Return (X, Y) of the center of cell containing provided text 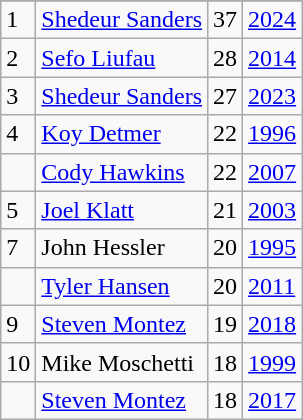
1 (18, 20)
2014 (272, 58)
1996 (272, 134)
2007 (272, 172)
37 (226, 20)
2017 (272, 400)
Tyler Hansen (122, 286)
1999 (272, 362)
19 (226, 324)
10 (18, 362)
5 (18, 210)
7 (18, 248)
2018 (272, 324)
27 (226, 96)
28 (226, 58)
2024 (272, 20)
Joel Klatt (122, 210)
Sefo Liufau (122, 58)
3 (18, 96)
Mike Moschetti (122, 362)
Koy Detmer (122, 134)
2023 (272, 96)
2003 (272, 210)
2 (18, 58)
John Hessler (122, 248)
4 (18, 134)
21 (226, 210)
2011 (272, 286)
Cody Hawkins (122, 172)
9 (18, 324)
1995 (272, 248)
